Scan for the cell matching the given text and deliver its (x, y) coordinate at center. 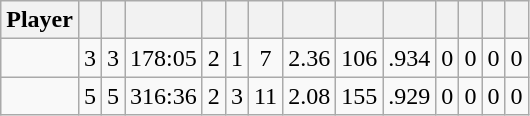
316:36 (164, 96)
106 (360, 58)
Player (40, 20)
155 (360, 96)
11 (265, 96)
1 (236, 58)
7 (265, 58)
2.36 (310, 58)
.934 (410, 58)
.929 (410, 96)
178:05 (164, 58)
2.08 (310, 96)
